Pinpoint the cell where the given text exists, returning its [x, y] midpoint coordinate. 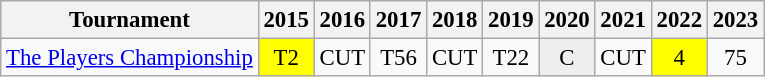
2016 [342, 20]
T56 [398, 58]
2018 [455, 20]
4 [679, 58]
2021 [623, 20]
2020 [567, 20]
2023 [735, 20]
T22 [511, 58]
C [567, 58]
2015 [286, 20]
The Players Championship [130, 58]
75 [735, 58]
2022 [679, 20]
T2 [286, 58]
2019 [511, 20]
2017 [398, 20]
Tournament [130, 20]
